Find where the given text appears and provide that cell's center as [X, Y] coordinate. 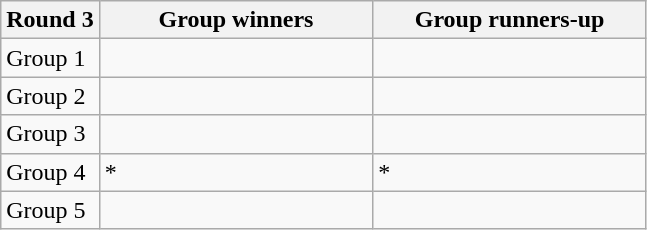
Group winners [236, 20]
Group 3 [50, 134]
Round 3 [50, 20]
Group 4 [50, 172]
Group 5 [50, 210]
Group 1 [50, 58]
Group 2 [50, 96]
Group runners-up [510, 20]
